Identify which cell holds the provided text, then report its [X, Y] central coordinate. 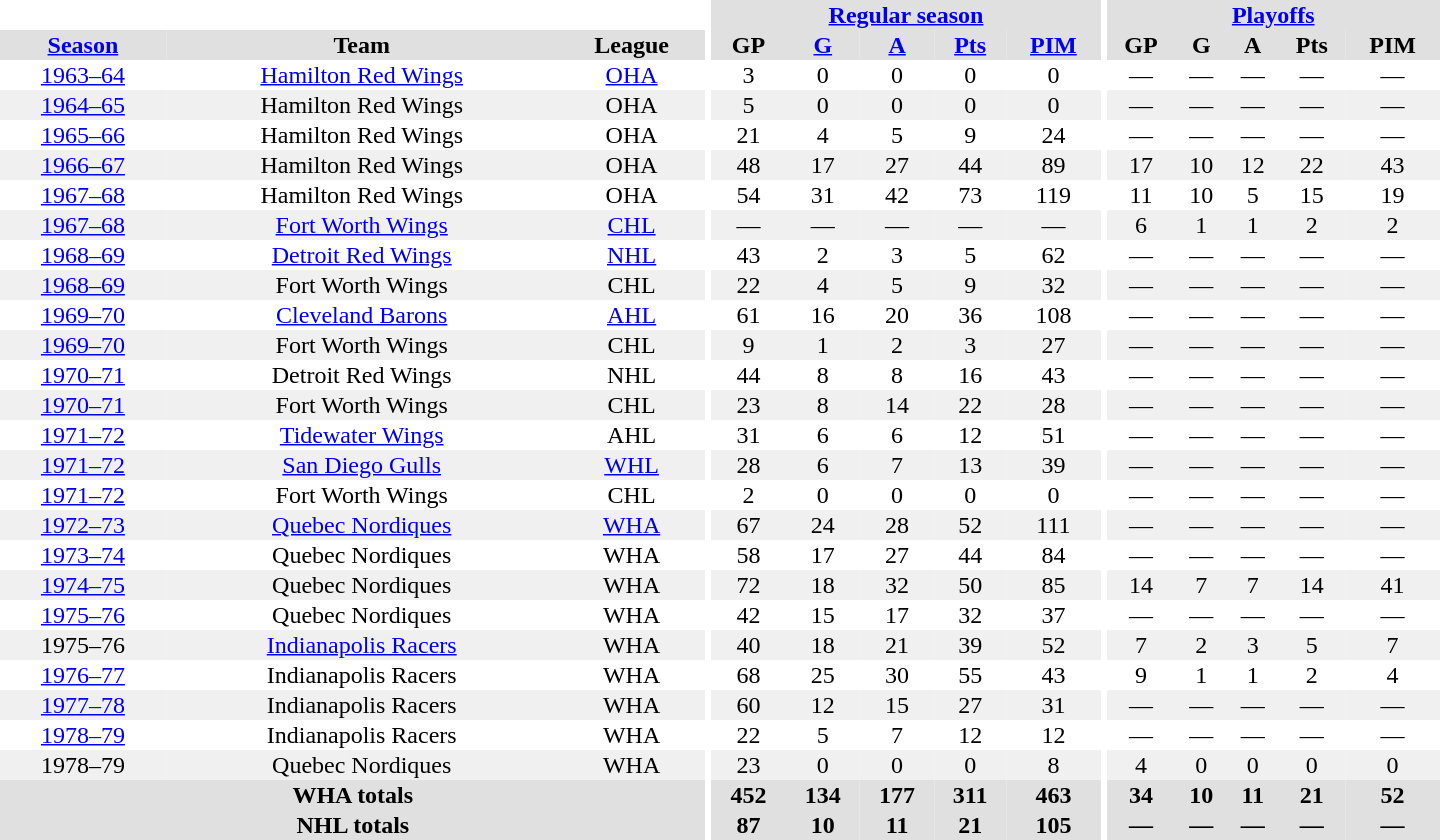
Cleveland Barons [362, 315]
25 [823, 675]
55 [970, 675]
WHL [632, 465]
463 [1054, 795]
452 [748, 795]
61 [748, 315]
108 [1054, 315]
Season [83, 45]
50 [970, 585]
134 [823, 795]
19 [1392, 195]
1965–66 [83, 135]
WHA totals [353, 795]
34 [1140, 795]
85 [1054, 585]
105 [1054, 825]
89 [1054, 165]
84 [1054, 555]
1964–65 [83, 105]
119 [1054, 195]
Playoffs [1273, 15]
36 [970, 315]
1976–77 [83, 675]
68 [748, 675]
San Diego Gulls [362, 465]
20 [897, 315]
87 [748, 825]
311 [970, 795]
54 [748, 195]
1963–64 [83, 75]
1972–73 [83, 525]
73 [970, 195]
13 [970, 465]
111 [1054, 525]
1974–75 [83, 585]
League [632, 45]
30 [897, 675]
1973–74 [83, 555]
Tidewater Wings [362, 435]
177 [897, 795]
51 [1054, 435]
41 [1392, 585]
40 [748, 645]
NHL totals [353, 825]
Team [362, 45]
48 [748, 165]
67 [748, 525]
60 [748, 705]
72 [748, 585]
58 [748, 555]
62 [1054, 255]
37 [1054, 615]
1966–67 [83, 165]
Regular season [906, 15]
1977–78 [83, 705]
